Determine the [X, Y] coordinate at the center of the cell enclosing the given text.  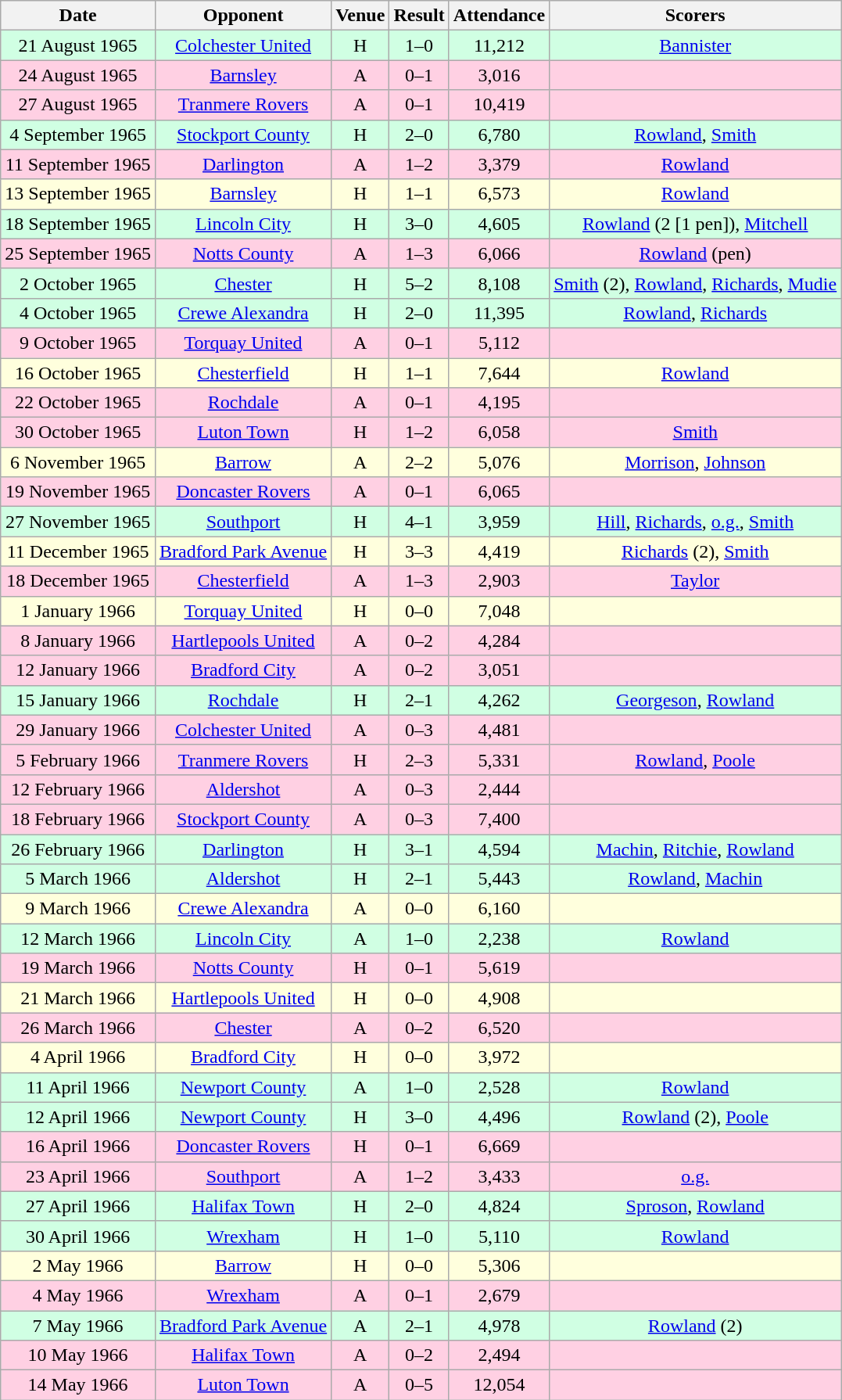
21 March 1966 [78, 998]
Smith (2), Rowland, Richards, Mudie [696, 283]
30 April 1966 [78, 1236]
3,959 [499, 522]
26 March 1966 [78, 1028]
3,379 [499, 164]
23 April 1966 [78, 1176]
21 August 1965 [78, 45]
Hill, Richards, o.g., Smith [696, 522]
1 January 1966 [78, 611]
16 October 1965 [78, 373]
18 February 1966 [78, 819]
Opponent [242, 16]
6,058 [499, 433]
3,433 [499, 1176]
2,238 [499, 939]
5–2 [419, 283]
Scorers [696, 16]
5,110 [499, 1236]
4,481 [499, 730]
6,065 [499, 492]
6,520 [499, 1028]
Date [78, 16]
10 May 1966 [78, 1355]
7,048 [499, 611]
12,054 [499, 1385]
4–1 [419, 522]
9 March 1966 [78, 909]
6,573 [499, 194]
24 August 1965 [78, 75]
4,419 [499, 551]
6,780 [499, 135]
19 March 1966 [78, 968]
5,619 [499, 968]
Attendance [499, 16]
18 December 1965 [78, 581]
4,496 [499, 1117]
4 September 1965 [78, 135]
4,605 [499, 224]
Morrison, Johnson [696, 462]
8 January 1966 [78, 641]
8,108 [499, 283]
12 March 1966 [78, 939]
3,016 [499, 75]
30 October 1965 [78, 433]
Venue [360, 16]
0–5 [419, 1385]
4,824 [499, 1206]
15 January 1966 [78, 700]
25 September 1965 [78, 253]
Georgeson, Rowland [696, 700]
4,284 [499, 641]
2 October 1965 [78, 283]
2 May 1966 [78, 1265]
Rowland (pen) [696, 253]
4,195 [499, 403]
5,076 [499, 462]
11,395 [499, 313]
2,444 [499, 789]
22 October 1965 [78, 403]
11,212 [499, 45]
7,400 [499, 819]
Richards (2), Smith [696, 551]
3–3 [419, 551]
12 April 1966 [78, 1117]
12 February 1966 [78, 789]
3,051 [499, 670]
4,908 [499, 998]
6,669 [499, 1147]
Machin, Ritchie, Rowland [696, 849]
27 August 1965 [78, 105]
7,644 [499, 373]
5,306 [499, 1265]
5,112 [499, 343]
27 April 1966 [78, 1206]
Rowland (2) [696, 1326]
Result [419, 16]
6,066 [499, 253]
Rowland, Richards [696, 313]
Bannister [696, 45]
3–1 [419, 849]
2–3 [419, 759]
19 November 1965 [78, 492]
4 April 1966 [78, 1057]
6 November 1965 [78, 462]
9 October 1965 [78, 343]
11 December 1965 [78, 551]
14 May 1966 [78, 1385]
Rowland (2), Poole [696, 1117]
o.g. [696, 1176]
4 October 1965 [78, 313]
5,331 [499, 759]
Smith [696, 433]
2–2 [419, 462]
5,443 [499, 879]
2,528 [499, 1087]
16 April 1966 [78, 1147]
4,262 [499, 700]
4,978 [499, 1326]
2,494 [499, 1355]
Sproson, Rowland [696, 1206]
4 May 1966 [78, 1295]
11 September 1965 [78, 164]
6,160 [499, 909]
Taylor [696, 581]
3,972 [499, 1057]
2,903 [499, 581]
26 February 1966 [78, 849]
Rowland (2 [1 pen]), Mitchell [696, 224]
11 April 1966 [78, 1087]
Rowland, Poole [696, 759]
Rowland, Smith [696, 135]
13 September 1965 [78, 194]
27 November 1965 [78, 522]
4,594 [499, 849]
Rowland, Machin [696, 879]
18 September 1965 [78, 224]
29 January 1966 [78, 730]
12 January 1966 [78, 670]
10,419 [499, 105]
5 March 1966 [78, 879]
7 May 1966 [78, 1326]
5 February 1966 [78, 759]
2,679 [499, 1295]
